Return the [x, y] coordinate for the center point of the cell that contains the specified text.  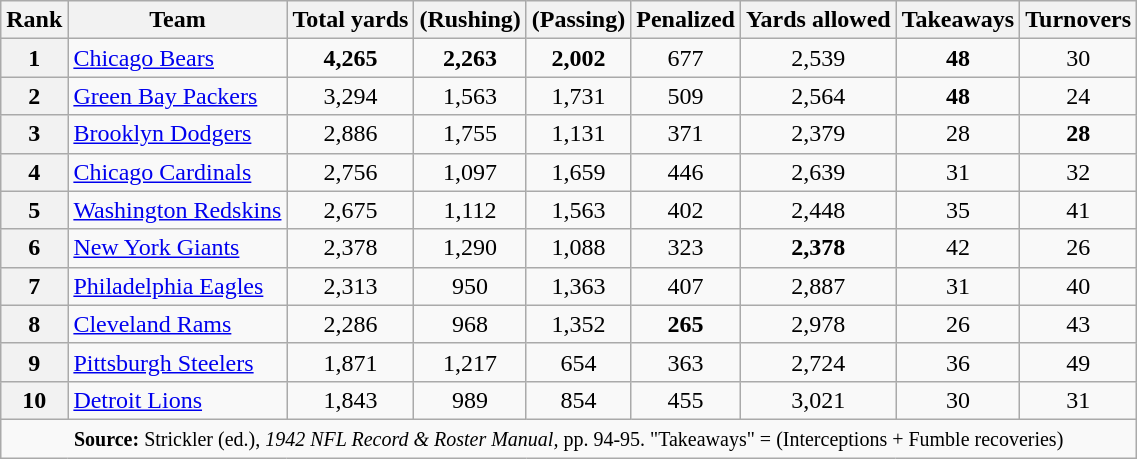
371 [686, 134]
2,887 [818, 286]
Chicago Cardinals [178, 172]
(Passing) [578, 20]
2,886 [350, 134]
854 [578, 400]
2,978 [818, 324]
4,265 [350, 58]
Source: Strickler (ed.), 1942 NFL Record & Roster Manual, pp. 94-95. "Takeaways" = (Interceptions + Fumble recoveries) [569, 438]
654 [578, 362]
43 [1078, 324]
4 [34, 172]
36 [958, 362]
407 [686, 286]
Yards allowed [818, 20]
40 [1078, 286]
Takeaways [958, 20]
968 [470, 324]
2,639 [818, 172]
950 [470, 286]
1,097 [470, 172]
455 [686, 400]
2,756 [350, 172]
1,088 [578, 248]
446 [686, 172]
Rank [34, 20]
(Rushing) [470, 20]
Green Bay Packers [178, 96]
2,286 [350, 324]
Philadelphia Eagles [178, 286]
Turnovers [1078, 20]
Team [178, 20]
Chicago Bears [178, 58]
32 [1078, 172]
509 [686, 96]
5 [34, 210]
Pittsburgh Steelers [178, 362]
2,564 [818, 96]
1 [34, 58]
35 [958, 210]
1,871 [350, 362]
2,675 [350, 210]
Total yards [350, 20]
363 [686, 362]
1,843 [350, 400]
1,131 [578, 134]
3,294 [350, 96]
2 [34, 96]
Brooklyn Dodgers [178, 134]
989 [470, 400]
2,539 [818, 58]
8 [34, 324]
2,263 [470, 58]
9 [34, 362]
2,313 [350, 286]
402 [686, 210]
1,659 [578, 172]
1,731 [578, 96]
2,724 [818, 362]
6 [34, 248]
323 [686, 248]
3,021 [818, 400]
265 [686, 324]
2,379 [818, 134]
Detroit Lions [178, 400]
24 [1078, 96]
1,217 [470, 362]
3 [34, 134]
42 [958, 248]
1,352 [578, 324]
677 [686, 58]
1,755 [470, 134]
Cleveland Rams [178, 324]
New York Giants [178, 248]
2,002 [578, 58]
2,448 [818, 210]
49 [1078, 362]
1,112 [470, 210]
Washington Redskins [178, 210]
Penalized [686, 20]
41 [1078, 210]
1,290 [470, 248]
7 [34, 286]
10 [34, 400]
1,363 [578, 286]
